For the text-containing cell, return its midpoint in (x, y) coordinate format. 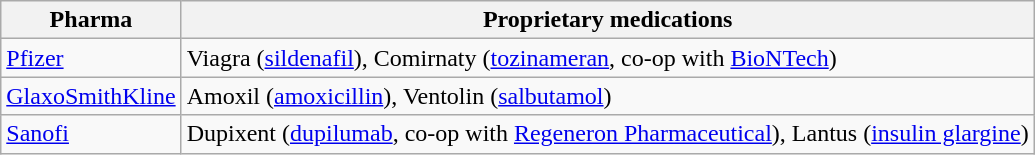
Dupixent (dupilumab, co-op with Regeneron Pharmaceutical), Lantus (insulin glargine) (608, 134)
Pfizer (91, 58)
Viagra (sildenafil), Comirnaty (tozinameran, co-op with BioNTech) (608, 58)
Pharma (91, 20)
Sanofi (91, 134)
GlaxoSmithKline (91, 96)
Amoxil (amoxicillin), Ventolin (salbutamol) (608, 96)
Proprietary medications (608, 20)
